Extract the [x, y] coordinate from the center of the cell holding the provided text.  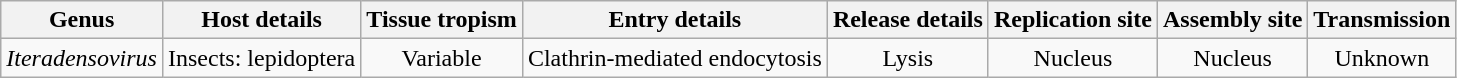
Clathrin-mediated endocytosis [674, 58]
Lysis [908, 58]
Genus [82, 20]
Release details [908, 20]
Iteradensovirus [82, 58]
Variable [442, 58]
Insects: lepidoptera [261, 58]
Host details [261, 20]
Tissue tropism [442, 20]
Assembly site [1232, 20]
Unknown [1382, 58]
Transmission [1382, 20]
Replication site [1072, 20]
Entry details [674, 20]
